Return (X, Y) of the center of cell containing provided text 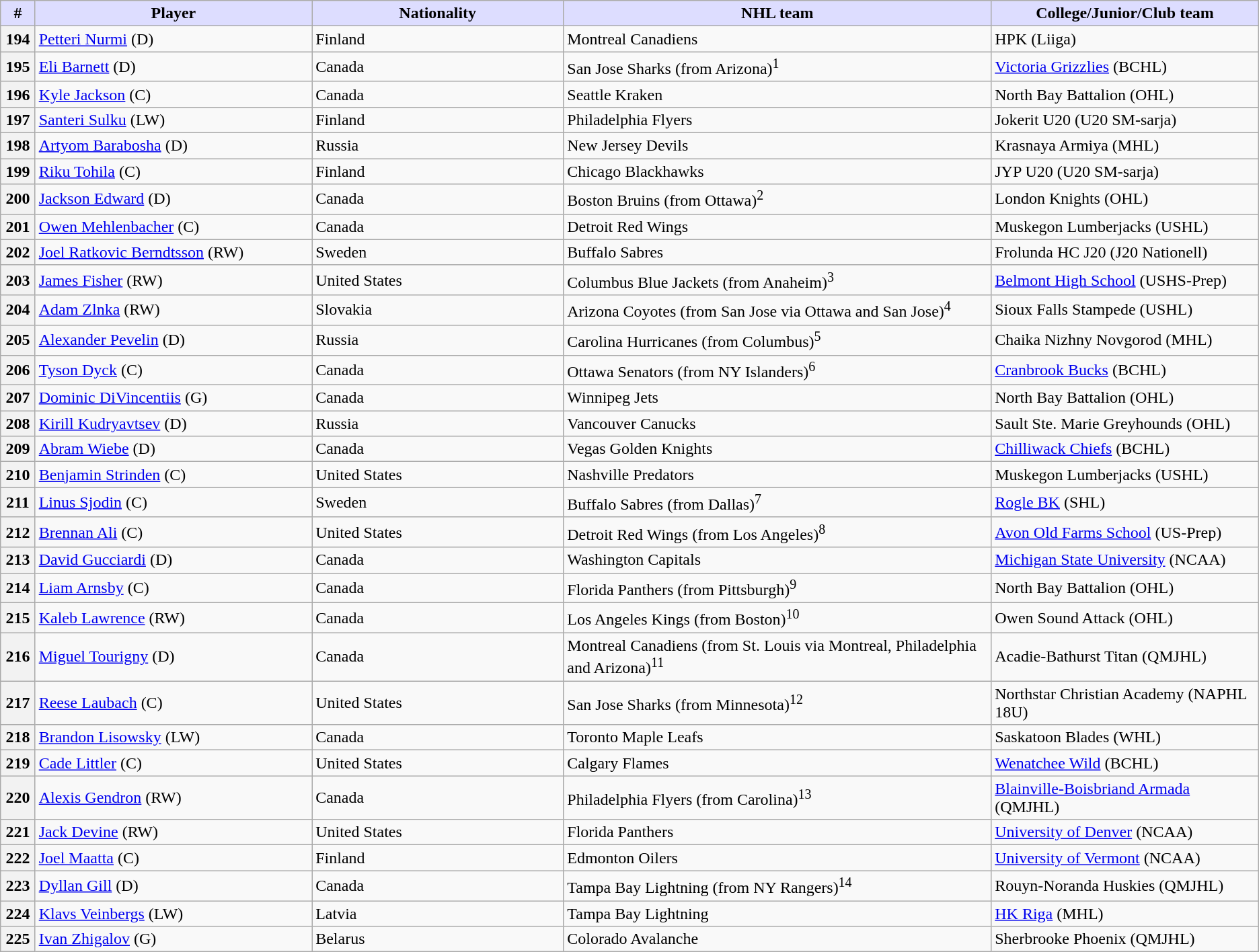
Kaleb Lawrence (RW) (174, 619)
219 (17, 763)
Jackson Edward (D) (174, 199)
Petteri Nurmi (D) (174, 39)
Riku Tohila (C) (174, 171)
Owen Sound Attack (OHL) (1125, 619)
194 (17, 39)
JYP U20 (U20 SM-sarja) (1125, 171)
Chicago Blackhawks (777, 171)
Miguel Tourigny (D) (174, 657)
Wenatchee Wild (BCHL) (1125, 763)
198 (17, 146)
Alexis Gendron (RW) (174, 797)
Vancouver Canucks (777, 424)
Latvia (438, 914)
Winnipeg Jets (777, 398)
Cade Littler (C) (174, 763)
Dominic DiVincentiis (G) (174, 398)
Santeri Sulku (LW) (174, 120)
Los Angeles Kings (from Boston)10 (777, 619)
Alexander Pevelin (D) (174, 340)
Benjamin Strinden (C) (174, 475)
Arizona Coyotes (from San Jose via Ottawa and San Jose)4 (777, 311)
College/Junior/Club team (1125, 13)
HK Riga (MHL) (1125, 914)
207 (17, 398)
205 (17, 340)
218 (17, 738)
202 (17, 252)
212 (17, 532)
Belmont High School (USHS-Prep) (1125, 280)
195 (17, 67)
Dyllan Gill (D) (174, 886)
HPK (Liiga) (1125, 39)
Ottawa Senators (from NY Islanders)6 (777, 370)
Carolina Hurricanes (from Columbus)5 (777, 340)
Florida Panthers (777, 832)
220 (17, 797)
213 (17, 560)
223 (17, 886)
216 (17, 657)
Belarus (438, 939)
Tampa Bay Lightning (777, 914)
Buffalo Sabres (777, 252)
Columbus Blue Jackets (from Anaheim)3 (777, 280)
Sioux Falls Stampede (USHL) (1125, 311)
Brennan Ali (C) (174, 532)
Klavs Veinbergs (LW) (174, 914)
Detroit Red Wings (777, 227)
225 (17, 939)
203 (17, 280)
University of Denver (NCAA) (1125, 832)
Brandon Lisowsky (LW) (174, 738)
210 (17, 475)
NHL team (777, 13)
University of Vermont (NCAA) (1125, 858)
Eli Barnett (D) (174, 67)
New Jersey Devils (777, 146)
Kirill Kudryavtsev (D) (174, 424)
Acadie-Bathurst Titan (QMJHL) (1125, 657)
Montreal Canadiens (from St. Louis via Montreal, Philadelphia and Arizona)11 (777, 657)
Owen Mehlenbacher (C) (174, 227)
Tyson Dyck (C) (174, 370)
San Jose Sharks (from Arizona)1 (777, 67)
209 (17, 449)
208 (17, 424)
Joel Ratkovic Berndtsson (RW) (174, 252)
Artyom Barabosha (D) (174, 146)
217 (17, 703)
Sault Ste. Marie Greyhounds (OHL) (1125, 424)
Blainville-Boisbriand Armada (QMJHL) (1125, 797)
Liam Arnsby (C) (174, 588)
Philadelphia Flyers (from Carolina)13 (777, 797)
Nashville Predators (777, 475)
Detroit Red Wings (from Los Angeles)8 (777, 532)
Victoria Grizzlies (BCHL) (1125, 67)
# (17, 13)
Boston Bruins (from Ottawa)2 (777, 199)
197 (17, 120)
Rouyn-Noranda Huskies (QMJHL) (1125, 886)
Colorado Avalanche (777, 939)
James Fisher (RW) (174, 280)
Kyle Jackson (C) (174, 94)
Sherbrooke Phoenix (QMJHL) (1125, 939)
Saskatoon Blades (WHL) (1125, 738)
Washington Capitals (777, 560)
Rogle BK (SHL) (1125, 503)
Northstar Christian Academy (NAPHL 18U) (1125, 703)
196 (17, 94)
David Gucciardi (D) (174, 560)
Nationality (438, 13)
Jokerit U20 (U20 SM-sarja) (1125, 120)
London Knights (OHL) (1125, 199)
Montreal Canadiens (777, 39)
Adam Zlnka (RW) (174, 311)
Reese Laubach (C) (174, 703)
215 (17, 619)
214 (17, 588)
199 (17, 171)
Jack Devine (RW) (174, 832)
Edmonton Oilers (777, 858)
Player (174, 13)
Linus Sjodin (C) (174, 503)
Chilliwack Chiefs (BCHL) (1125, 449)
222 (17, 858)
Joel Maatta (C) (174, 858)
Philadelphia Flyers (777, 120)
Calgary Flames (777, 763)
211 (17, 503)
Avon Old Farms School (US-Prep) (1125, 532)
221 (17, 832)
Krasnaya Armiya (MHL) (1125, 146)
Abram Wiebe (D) (174, 449)
Slovakia (438, 311)
200 (17, 199)
Toronto Maple Leafs (777, 738)
Tampa Bay Lightning (from NY Rangers)14 (777, 886)
224 (17, 914)
Michigan State University (NCAA) (1125, 560)
San Jose Sharks (from Minnesota)12 (777, 703)
204 (17, 311)
Florida Panthers (from Pittsburgh)9 (777, 588)
201 (17, 227)
Seattle Kraken (777, 94)
Chaika Nizhny Novgorod (MHL) (1125, 340)
Frolunda HC J20 (J20 Nationell) (1125, 252)
Ivan Zhigalov (G) (174, 939)
Cranbrook Bucks (BCHL) (1125, 370)
206 (17, 370)
Vegas Golden Knights (777, 449)
Buffalo Sabres (from Dallas)7 (777, 503)
